Detect which cell encompasses the target text, then output its [x, y] center coordinate. 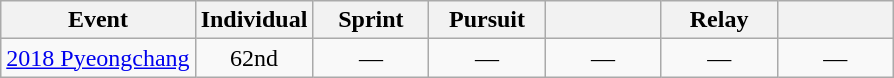
2018 Pyeongchang [98, 58]
Relay [719, 20]
Sprint [371, 20]
Individual [254, 20]
Pursuit [487, 20]
Event [98, 20]
62nd [254, 58]
